Extract the (x, y) coordinate from the center of the cell holding the provided text.  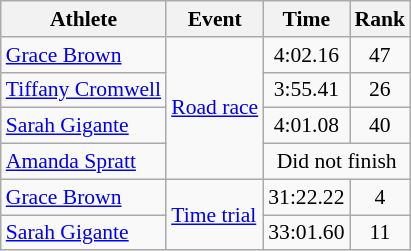
Time trial (214, 214)
Did not finish (336, 162)
4 (380, 197)
Event (214, 19)
Athlete (84, 19)
4:01.08 (306, 126)
Time (306, 19)
4:02.16 (306, 55)
33:01.60 (306, 233)
3:55.41 (306, 90)
31:22.22 (306, 197)
Road race (214, 108)
26 (380, 90)
40 (380, 126)
Tiffany Cromwell (84, 90)
11 (380, 233)
47 (380, 55)
Amanda Spratt (84, 162)
Rank (380, 19)
